Provide the (x, y) coordinate of the cell's center where the given text is located.  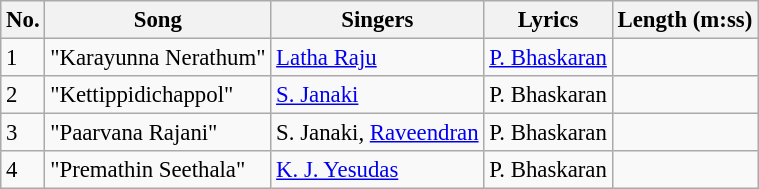
"Premathin Seethala" (158, 170)
Song (158, 20)
1 (23, 58)
K. J. Yesudas (378, 170)
S. Janaki, Raveendran (378, 133)
"Karayunna Nerathum" (158, 58)
S. Janaki (378, 95)
No. (23, 20)
"Paarvana Rajani" (158, 133)
4 (23, 170)
3 (23, 133)
"Kettippidichappol" (158, 95)
Lyrics (548, 20)
Latha Raju (378, 58)
2 (23, 95)
Length (m:ss) (684, 20)
Singers (378, 20)
